Scan for the cell matching the given text and deliver its (x, y) coordinate at center. 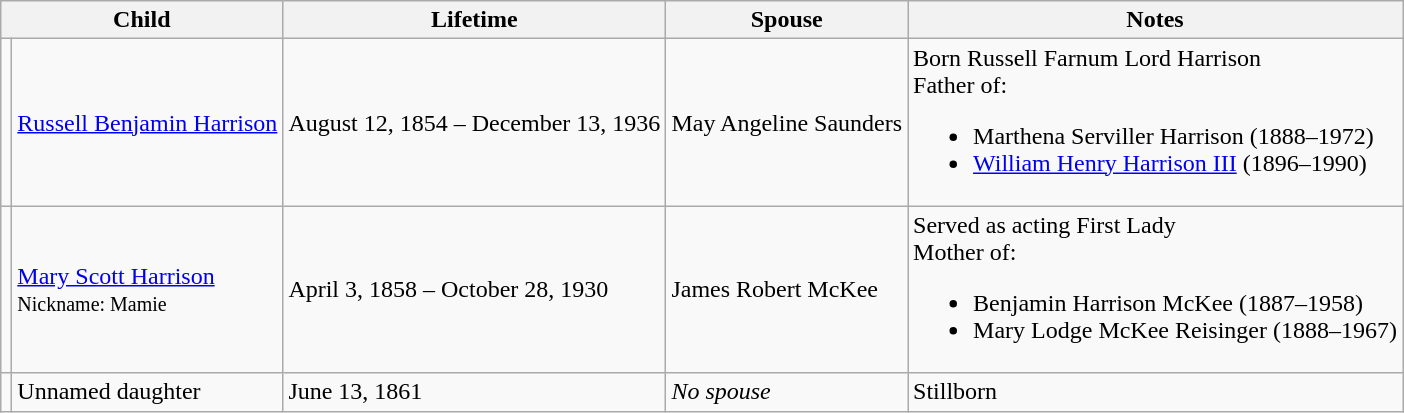
Born Russell Farnum Lord HarrisonFather of:Marthena Serviller Harrison (1888–1972)William Henry Harrison III (1896–1990) (1156, 122)
April 3, 1858 – October 28, 1930 (474, 290)
No spouse (787, 392)
James Robert McKee (787, 290)
Stillborn (1156, 392)
Child (142, 20)
Notes (1156, 20)
Spouse (787, 20)
June 13, 1861 (474, 392)
May Angeline Saunders (787, 122)
Served as acting First LadyMother of:Benjamin Harrison McKee (1887–1958)Mary Lodge McKee Reisinger (1888–1967) (1156, 290)
Russell Benjamin Harrison (148, 122)
Mary Scott HarrisonNickname: Mamie (148, 290)
Unnamed daughter (148, 392)
August 12, 1854 – December 13, 1936 (474, 122)
Lifetime (474, 20)
